Pinpoint the cell where the given text exists, returning its [x, y] midpoint coordinate. 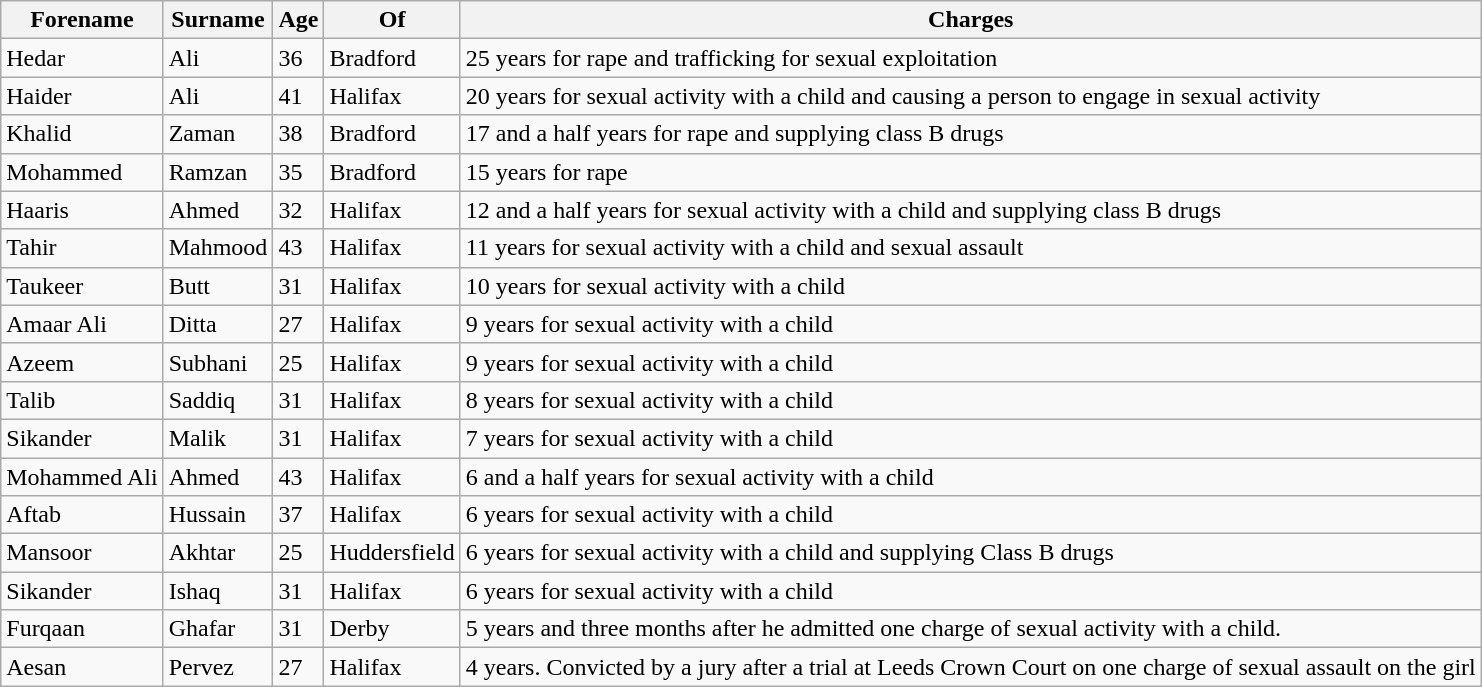
Khalid [82, 134]
17 and a half years for rape and supplying class B drugs [970, 134]
5 years and three months after he admitted one charge of sexual activity with a child. [970, 629]
Aesan [82, 667]
Mansoor [82, 553]
Surname [218, 20]
Hussain [218, 515]
35 [298, 172]
12 and a half years for sexual activity with a child and supplying class B drugs [970, 210]
Zaman [218, 134]
Mahmood [218, 248]
Akhtar [218, 553]
Pervez [218, 667]
Forename [82, 20]
Aftab [82, 515]
Mohammed [82, 172]
Ghafar [218, 629]
38 [298, 134]
Talib [82, 400]
Subhani [218, 362]
Ramzan [218, 172]
36 [298, 58]
Hedar [82, 58]
25 years for rape and trafficking for sexual exploitation [970, 58]
6 and a half years for sexual activity with a child [970, 477]
Saddiq [218, 400]
Age [298, 20]
Taukeer [82, 286]
Malik [218, 438]
11 years for sexual activity with a child and sexual assault [970, 248]
20 years for sexual activity with a child and causing a person to engage in sexual activity [970, 96]
Ditta [218, 324]
Charges [970, 20]
10 years for sexual activity with a child [970, 286]
4 years. Convicted by a jury after a trial at Leeds Crown Court on one charge of sexual assault on the girl [970, 667]
15 years for rape [970, 172]
Haider [82, 96]
6 years for sexual activity with a child and supplying Class B drugs [970, 553]
32 [298, 210]
7 years for sexual activity with a child [970, 438]
Amaar Ali [82, 324]
41 [298, 96]
Tahir [82, 248]
Furqaan [82, 629]
37 [298, 515]
Butt [218, 286]
Huddersfield [392, 553]
Azeem [82, 362]
Derby [392, 629]
8 years for sexual activity with a child [970, 400]
Ishaq [218, 591]
Of [392, 20]
Mohammed Ali [82, 477]
Haaris [82, 210]
